Scan for the cell matching the given text and deliver its [x, y] coordinate at center. 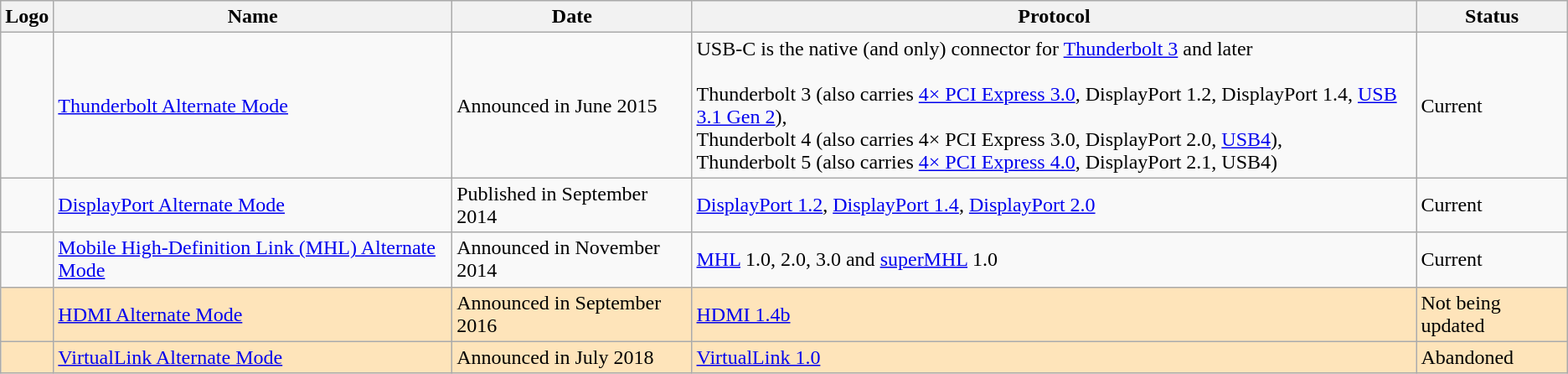
Date [572, 17]
DisplayPort 1.2, DisplayPort 1.4, DisplayPort 2.0 [1054, 205]
VirtualLink Alternate Mode [253, 357]
Mobile High-Definition Link (MHL) Alternate Mode [253, 260]
Abandoned [1492, 357]
Announced in July 2018 [572, 357]
Name [253, 17]
Protocol [1054, 17]
HDMI Alternate Mode [253, 314]
Announced in September 2016 [572, 314]
HDMI 1.4b [1054, 314]
Announced in November 2014 [572, 260]
Announced in June 2015 [572, 106]
DisplayPort Alternate Mode [253, 205]
Logo [27, 17]
Status [1492, 17]
Published in September 2014 [572, 205]
MHL 1.0, 2.0, 3.0 and superMHL 1.0 [1054, 260]
Not being updated [1492, 314]
VirtualLink 1.0 [1054, 357]
Thunderbolt Alternate Mode [253, 106]
